Return the [x, y] coordinate for the center point of the cell that contains the specified text.  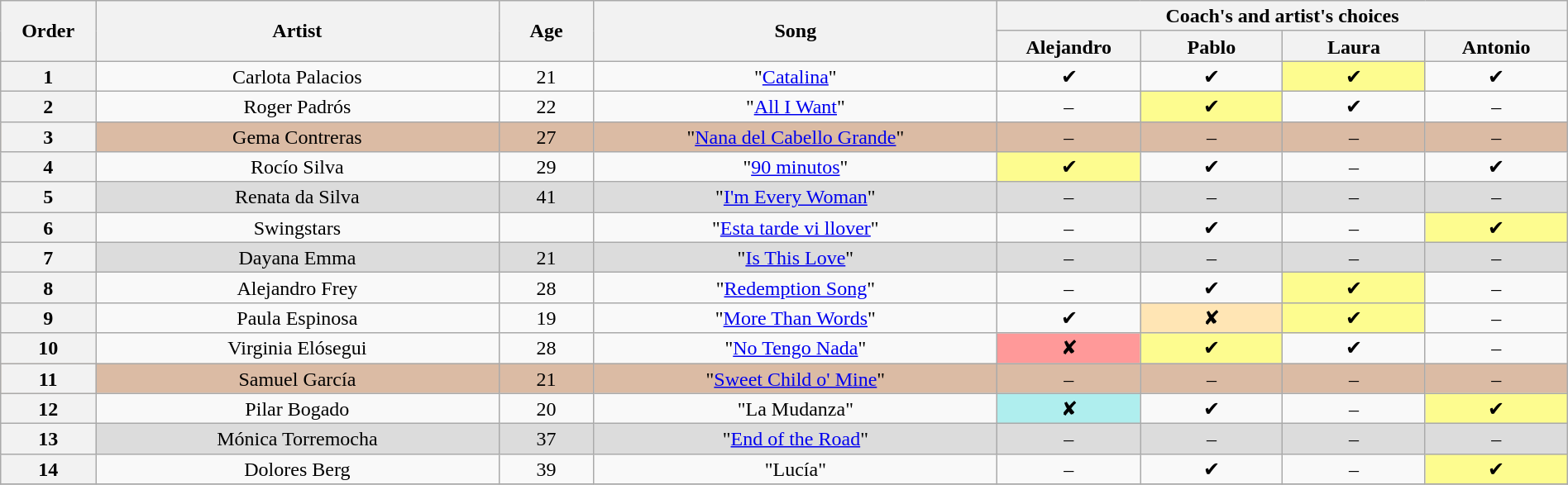
"90 minutos" [796, 167]
6 [48, 228]
2 [48, 106]
1 [48, 76]
"Sweet Child o' Mine" [796, 378]
11 [48, 378]
Alejandro [1068, 46]
Samuel García [298, 378]
Song [796, 31]
Laura [1354, 46]
9 [48, 317]
"More Than Words" [796, 317]
20 [546, 408]
Alejandro Frey [298, 288]
Age [546, 31]
Antonio [1496, 46]
"Is This Love" [796, 258]
"Redemption Song" [796, 288]
29 [546, 167]
3 [48, 137]
5 [48, 197]
12 [48, 408]
"I'm Every Woman" [796, 197]
Carlota Palacios [298, 76]
"Esta tarde vi llover" [796, 228]
22 [546, 106]
39 [546, 469]
10 [48, 349]
7 [48, 258]
Gema Contreras [298, 137]
Virginia Elósegui [298, 349]
"Catalina" [796, 76]
Order [48, 31]
Swingstars [298, 228]
13 [48, 440]
Roger Padrós [298, 106]
Renata da Silva [298, 197]
Pilar Bogado [298, 408]
8 [48, 288]
Pablo [1212, 46]
Mónica Torremocha [298, 440]
4 [48, 167]
"All I Want" [796, 106]
Paula Espinosa [298, 317]
Dayana Emma [298, 258]
19 [546, 317]
Coach's and artist's choices [1283, 17]
"No Tengo Nada" [796, 349]
"Lucía" [796, 469]
14 [48, 469]
Dolores Berg [298, 469]
37 [546, 440]
Artist [298, 31]
"End of the Road" [796, 440]
"Nana del Cabello Grande" [796, 137]
"La Mudanza" [796, 408]
27 [546, 137]
Rocío Silva [298, 167]
41 [546, 197]
